From the cell containing the given text, extract its center point as [x, y] coordinate. 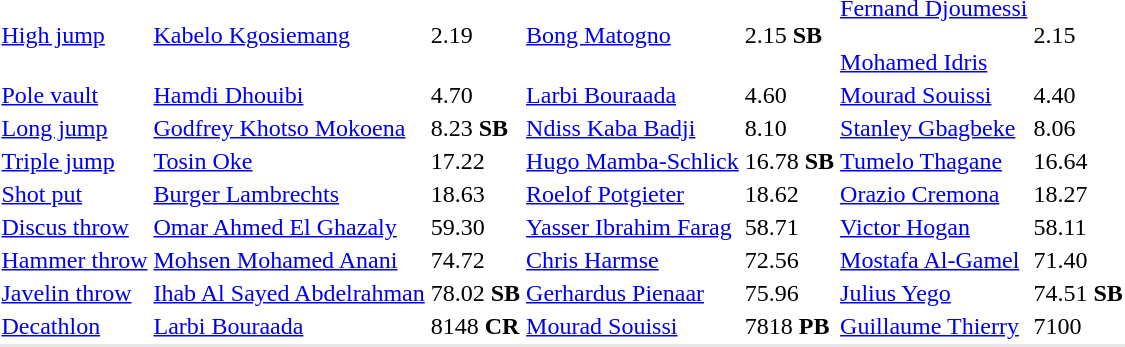
Ndiss Kaba Badji [633, 128]
74.72 [475, 260]
Hamdi Dhouibi [289, 95]
Discus throw [74, 227]
8148 CR [475, 326]
4.70 [475, 95]
4.40 [1078, 95]
Shot put [74, 194]
58.11 [1078, 227]
Orazio Cremona [934, 194]
58.71 [789, 227]
Omar Ahmed El Ghazaly [289, 227]
17.22 [475, 161]
Triple jump [74, 161]
Roelof Potgieter [633, 194]
7818 PB [789, 326]
74.51 SB [1078, 293]
8.23 SB [475, 128]
Burger Lambrechts [289, 194]
Victor Hogan [934, 227]
Pole vault [74, 95]
Yasser Ibrahim Farag [633, 227]
Chris Harmse [633, 260]
Tosin Oke [289, 161]
Decathlon [74, 326]
Mostafa Al-Gamel [934, 260]
16.78 SB [789, 161]
71.40 [1078, 260]
Hugo Mamba-Schlick [633, 161]
Hammer throw [74, 260]
8.10 [789, 128]
4.60 [789, 95]
18.62 [789, 194]
7100 [1078, 326]
8.06 [1078, 128]
Godfrey Khotso Mokoena [289, 128]
Ihab Al Sayed Abdelrahman [289, 293]
Javelin throw [74, 293]
Gerhardus Pienaar [633, 293]
72.56 [789, 260]
Stanley Gbagbeke [934, 128]
18.27 [1078, 194]
Guillaume Thierry [934, 326]
16.64 [1078, 161]
78.02 SB [475, 293]
Mohsen Mohamed Anani [289, 260]
Tumelo Thagane [934, 161]
Julius Yego [934, 293]
18.63 [475, 194]
75.96 [789, 293]
59.30 [475, 227]
Long jump [74, 128]
